Locate the cell with the specified text and output its (x, y) center coordinate. 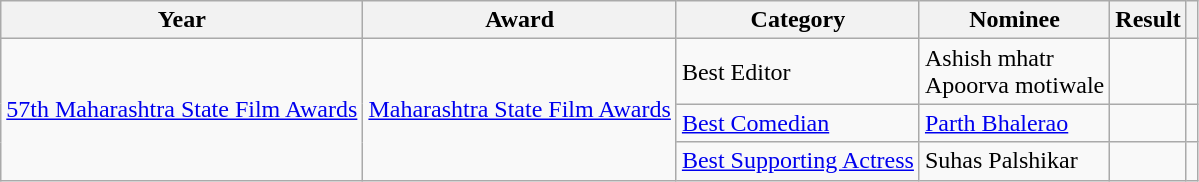
Result (1148, 20)
Best Editor (798, 72)
Maharashtra State Film Awards (520, 110)
Category (798, 20)
Award (520, 20)
57th Maharashtra State Film Awards (182, 110)
Best Supporting Actress (798, 161)
Ashish mhatr Apoorva motiwale (1014, 72)
Best Comedian (798, 123)
Parth Bhalerao (1014, 123)
Year (182, 20)
Suhas Palshikar (1014, 161)
Nominee (1014, 20)
